Scan for the cell matching the given text and deliver its (x, y) coordinate at center. 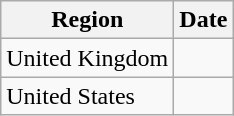
Date (204, 20)
Region (88, 20)
United Kingdom (88, 58)
United States (88, 96)
